Scan for the cell matching the given text and deliver its [X, Y] coordinate at center. 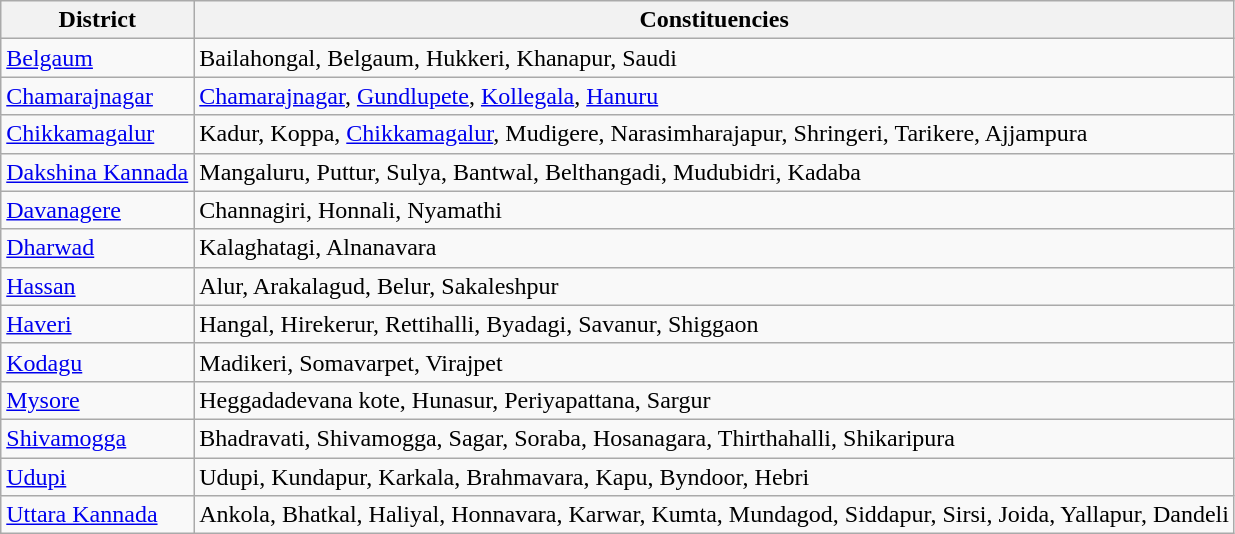
Kodagu [98, 362]
Belgaum [98, 58]
Bailahongal, Belgaum, Hukkeri, Khanapur, Saudi [714, 58]
Uttara Kannada [98, 515]
Madikeri, Somavarpet, Virajpet [714, 362]
Constituencies [714, 20]
Mysore [98, 400]
Chamarajnagar, Gundlupete, Kollegala, Hanuru [714, 96]
Dharwad [98, 248]
Shivamogga [98, 438]
Udupi [98, 477]
Ankola, Bhatkal, Haliyal, Honnavara, Karwar, Kumta, Mundagod, Siddapur, Sirsi, Joida, Yallapur, Dandeli [714, 515]
Udupi, Kundapur, Karkala, Brahmavara, Kapu, Byndoor, Hebri [714, 477]
Chikkamagalur [98, 134]
Haveri [98, 324]
Mangaluru, Puttur, Sulya, Bantwal, Belthangadi, Mudubidri, Kadaba [714, 172]
Bhadravati, Shivamogga, Sagar, Soraba, Hosanagara, Thirthahalli, Shikaripura [714, 438]
Kalaghatagi, Alnanavara [714, 248]
Chamarajnagar [98, 96]
Hassan [98, 286]
Channagiri, Honnali, Nyamathi [714, 210]
Davanagere [98, 210]
District [98, 20]
Dakshina Kannada [98, 172]
Alur, Arakalagud, Belur, Sakaleshpur [714, 286]
Hangal, Hirekerur, Rettihalli, Byadagi, Savanur, Shiggaon [714, 324]
Heggadadevana kote, Hunasur, Periyapattana, Sargur [714, 400]
Kadur, Koppa, Chikkamagalur, Mudigere, Narasimharajapur, Shringeri, Tarikere, Ajjampura [714, 134]
